Capture the cell that displays the provided text and extract its [x, y] central coordinate. 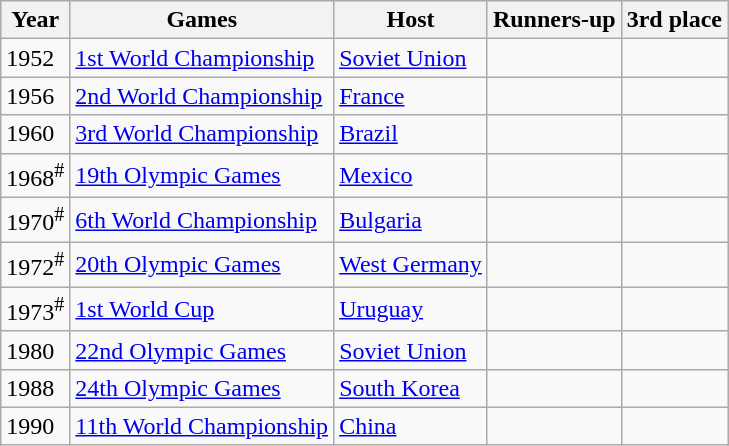
1st World Cup [202, 310]
1st World Championship [202, 58]
19th Olympic Games [202, 176]
3rd place [674, 20]
22nd Olympic Games [202, 350]
24th Olympic Games [202, 388]
Brazil [411, 134]
1968# [36, 176]
France [411, 96]
South Korea [411, 388]
Mexico [411, 176]
Bulgaria [411, 220]
Uruguay [411, 310]
Games [202, 20]
Year [36, 20]
1952 [36, 58]
1988 [36, 388]
6th World Championship [202, 220]
3rd World Championship [202, 134]
1956 [36, 96]
West Germany [411, 264]
Host [411, 20]
1973# [36, 310]
11th World Championship [202, 426]
1970# [36, 220]
1990 [36, 426]
1972# [36, 264]
Runners-up [554, 20]
20th Olympic Games [202, 264]
2nd World Championship [202, 96]
China [411, 426]
1960 [36, 134]
1980 [36, 350]
